From the cell containing the given text, extract its center point as [x, y] coordinate. 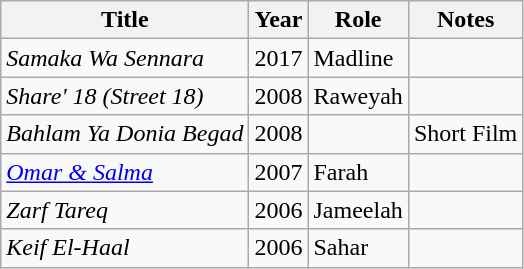
Role [358, 20]
Year [278, 20]
Zarf Tareq [125, 210]
Title [125, 20]
Raweyah [358, 96]
Short Film [465, 134]
Jameelah [358, 210]
Madline [358, 58]
Samaka Wa Sennara [125, 58]
Farah [358, 172]
Omar & Salma [125, 172]
Sahar [358, 248]
Notes [465, 20]
2017 [278, 58]
Keif El-Haal [125, 248]
2007 [278, 172]
Share' 18 (Street 18) [125, 96]
Bahlam Ya Donia Begad [125, 134]
